Determine the [x, y] coordinate at the center of the cell enclosing the given text.  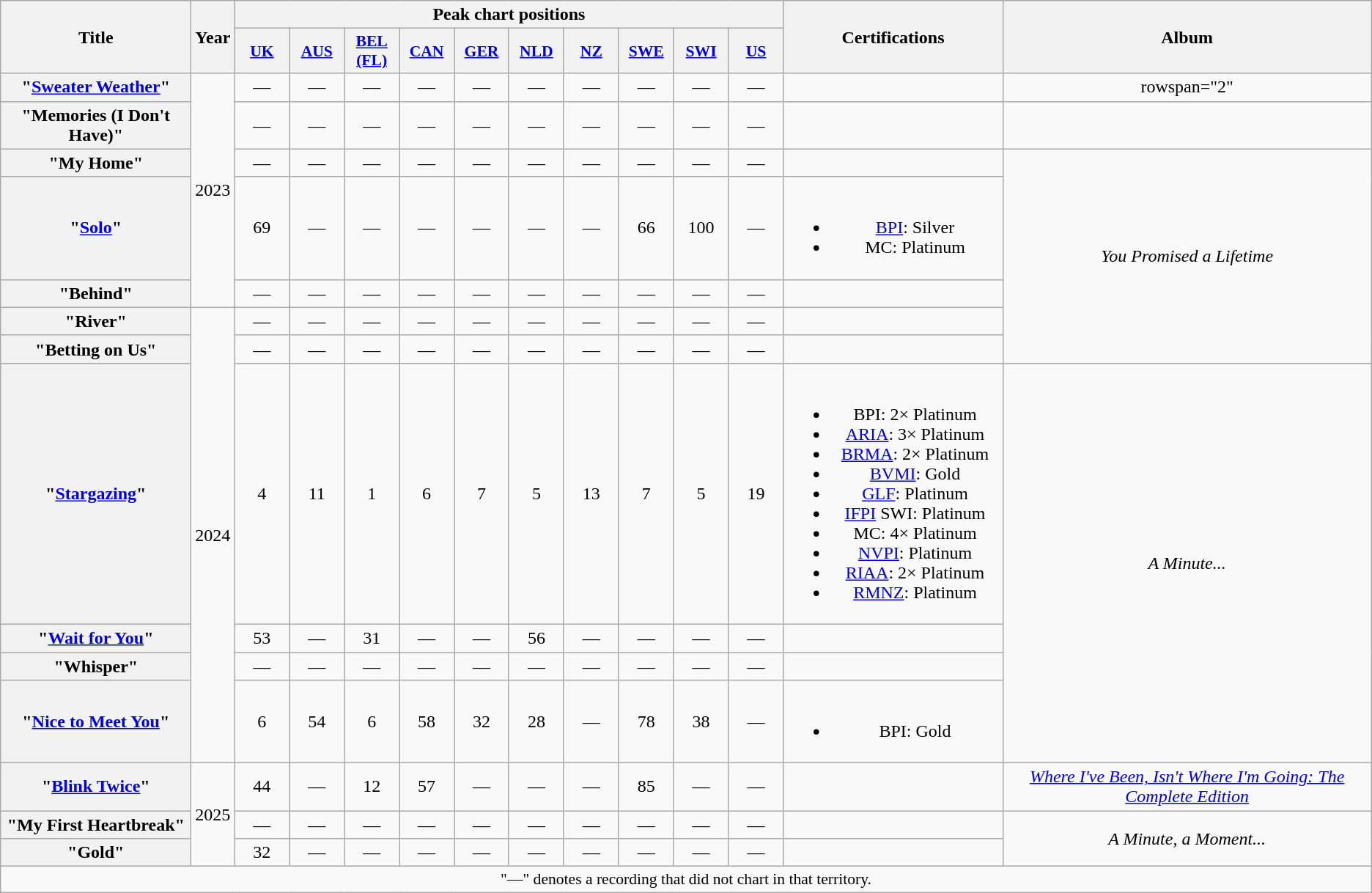
100 [701, 228]
"My First Heartbreak" [96, 825]
12 [372, 787]
57 [427, 787]
A Minute... [1187, 563]
"Blink Twice" [96, 787]
BPI: SilverMC: Platinum [893, 228]
19 [756, 493]
"—" denotes a recording that did not chart in that territory. [686, 880]
Title [96, 37]
NZ [591, 51]
56 [536, 638]
28 [536, 721]
BPI: Gold [893, 721]
UK [262, 51]
85 [646, 787]
13 [591, 493]
AUS [317, 51]
31 [372, 638]
4 [262, 493]
BEL (FL) [372, 51]
Year [213, 37]
US [756, 51]
"Memories (I Don't Have)" [96, 125]
Where I've Been, Isn't Where I'm Going: The Complete Edition [1187, 787]
2024 [213, 535]
2025 [213, 815]
58 [427, 721]
A Minute, a Moment... [1187, 839]
"Stargazing" [96, 493]
Peak chart positions [509, 15]
66 [646, 228]
NLD [536, 51]
1 [372, 493]
54 [317, 721]
78 [646, 721]
"Whisper" [96, 666]
"Sweater Weather" [96, 87]
"Betting on Us" [96, 349]
You Promised a Lifetime [1187, 256]
SWI [701, 51]
"Behind" [96, 293]
Certifications [893, 37]
"Gold" [96, 853]
69 [262, 228]
"Wait for You" [96, 638]
rowspan="2" [1187, 87]
38 [701, 721]
2023 [213, 191]
SWE [646, 51]
"My Home" [96, 163]
CAN [427, 51]
44 [262, 787]
GER [482, 51]
53 [262, 638]
"Solo" [96, 228]
"River" [96, 321]
Album [1187, 37]
"Nice to Meet You" [96, 721]
11 [317, 493]
